Provide the (X, Y) coordinate of the cell's center where the given text is located.  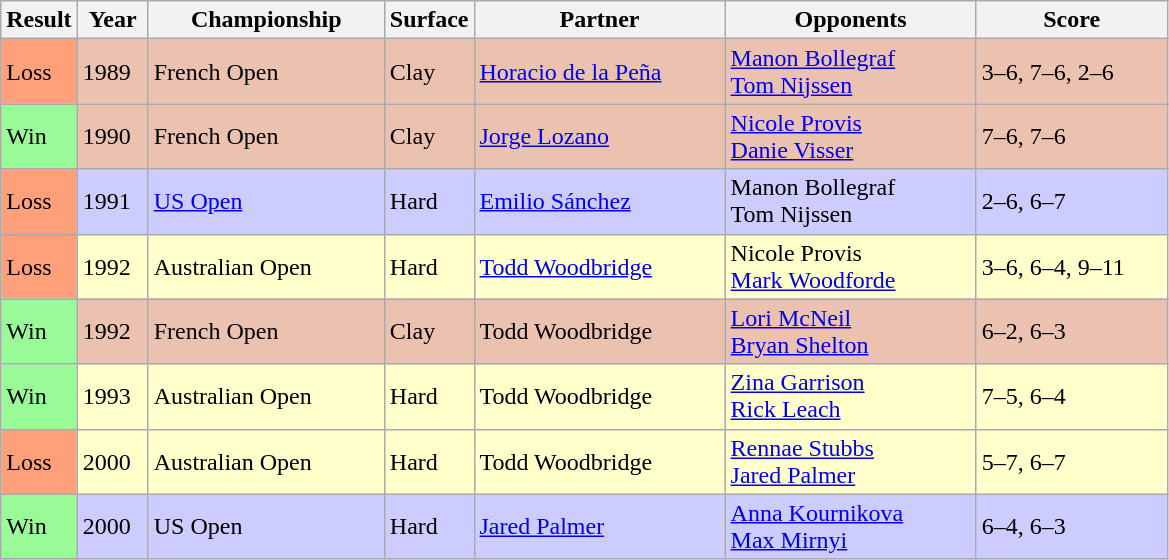
Opponents (850, 20)
7–6, 7–6 (1072, 136)
6–2, 6–3 (1072, 332)
Lori McNeil Bryan Shelton (850, 332)
Anna Kournikova Max Mirnyi (850, 526)
5–7, 6–7 (1072, 462)
Nicole Provis Mark Woodforde (850, 266)
1990 (112, 136)
Zina Garrison Rick Leach (850, 396)
1991 (112, 202)
6–4, 6–3 (1072, 526)
Year (112, 20)
1993 (112, 396)
3–6, 6–4, 9–11 (1072, 266)
1989 (112, 72)
Rennae Stubbs Jared Palmer (850, 462)
Partner (600, 20)
Championship (266, 20)
Nicole Provis Danie Visser (850, 136)
Jared Palmer (600, 526)
Emilio Sánchez (600, 202)
Result (39, 20)
Jorge Lozano (600, 136)
Score (1072, 20)
7–5, 6–4 (1072, 396)
2–6, 6–7 (1072, 202)
3–6, 7–6, 2–6 (1072, 72)
Surface (429, 20)
Horacio de la Peña (600, 72)
